Output the (x, y) coordinate of the center of the cell containing the given text.  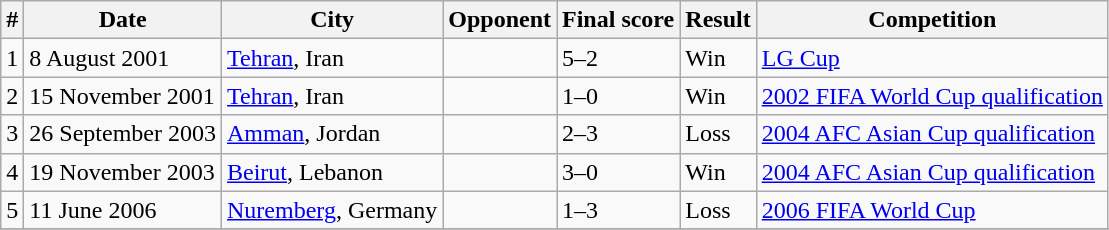
Beirut, Lebanon (332, 172)
5–2 (618, 58)
2006 FIFA World Cup (932, 210)
Result (718, 20)
Date (123, 20)
11 June 2006 (123, 210)
LG Cup (932, 58)
2002 FIFA World Cup qualification (932, 96)
Competition (932, 20)
4 (12, 172)
Opponent (500, 20)
3 (12, 134)
2 (12, 96)
26 September 2003 (123, 134)
1 (12, 58)
3–0 (618, 172)
1–0 (618, 96)
Final score (618, 20)
15 November 2001 (123, 96)
1–3 (618, 210)
City (332, 20)
Nuremberg, Germany (332, 210)
2–3 (618, 134)
5 (12, 210)
# (12, 20)
19 November 2003 (123, 172)
Amman, Jordan (332, 134)
8 August 2001 (123, 58)
